Identify which cell holds the provided text, then report its (X, Y) central coordinate. 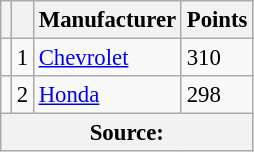
Manufacturer (107, 20)
Honda (107, 95)
310 (216, 58)
Source: (127, 133)
298 (216, 95)
Chevrolet (107, 58)
Points (216, 20)
1 (22, 58)
2 (22, 95)
